Provide the (X, Y) coordinate of the cell's center where the given text is located.  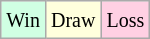
Win (24, 20)
Loss (126, 20)
Draw (72, 20)
